Scan for the cell matching the given text and deliver its (x, y) coordinate at center. 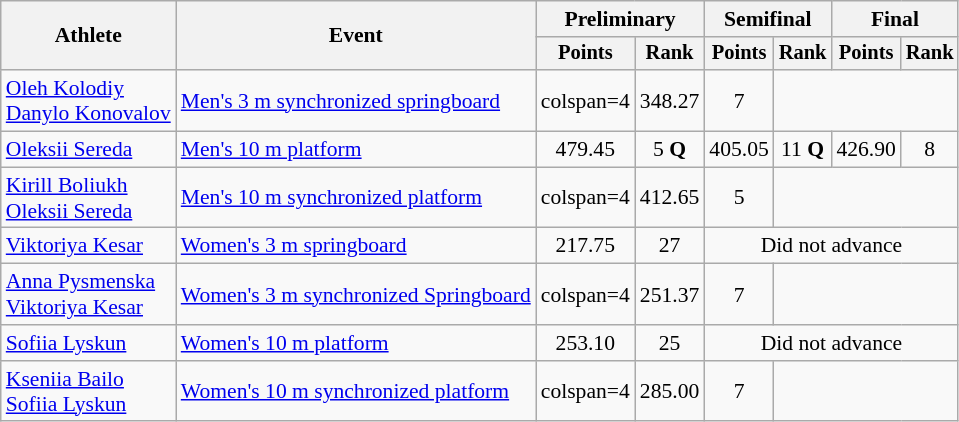
426.90 (866, 150)
Sofiia Lyskun (88, 343)
Men's 10 m platform (356, 150)
5 Q (670, 150)
8 (930, 150)
Women's 10 m platform (356, 343)
348.27 (670, 100)
Women's 3 m synchronized Springboard (356, 294)
217.75 (586, 246)
285.00 (670, 392)
25 (670, 343)
Viktoriya Kesar (88, 246)
Kirill BoliukhOleksii Sereda (88, 198)
Kseniia BailoSofiia Lyskun (88, 392)
Oleh KolodiyDanylo Konovalov (88, 100)
Men's 10 m synchronized platform (356, 198)
251.37 (670, 294)
Semifinal (768, 19)
27 (670, 246)
253.10 (586, 343)
5 (738, 198)
Preliminary (620, 19)
405.05 (738, 150)
Men's 3 m synchronized springboard (356, 100)
479.45 (586, 150)
Event (356, 36)
Oleksii Sereda (88, 150)
Final (894, 19)
Women's 10 m synchronized platform (356, 392)
Athlete (88, 36)
11 Q (803, 150)
412.65 (670, 198)
Women's 3 m springboard (356, 246)
Anna PysmenskaViktoriya Kesar (88, 294)
